Pinpoint the cell where the given text exists, returning its (X, Y) midpoint coordinate. 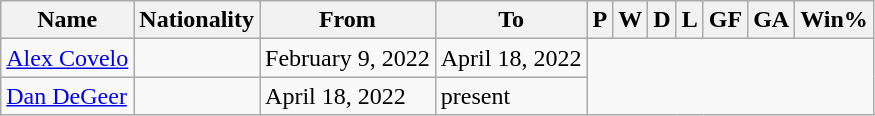
Win% (834, 20)
W (630, 20)
Name (68, 20)
Alex Covelo (68, 58)
P (600, 20)
D (662, 20)
present (511, 96)
To (511, 20)
GA (772, 20)
Nationality (197, 20)
From (348, 20)
GF (725, 20)
Dan DeGeer (68, 96)
February 9, 2022 (348, 58)
L (690, 20)
